Output the [x, y] coordinate of the center of the cell containing the given text.  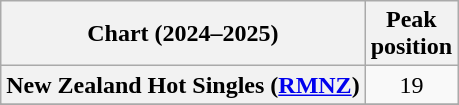
New Zealand Hot Singles (RMNZ) [183, 85]
19 [411, 85]
Peakposition [411, 34]
Chart (2024–2025) [183, 34]
